Output the (x, y) coordinate of the center of the cell containing the given text.  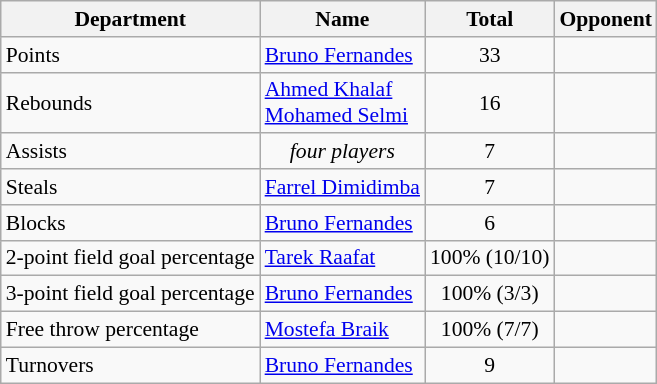
Assists (130, 152)
2-point field goal percentage (130, 258)
Total (490, 19)
Opponent (606, 19)
four players (342, 152)
Ahmed Khalaf Mohamed Selmi (342, 102)
Farrel Dimidimba (342, 187)
Tarek Raafat (342, 258)
Turnovers (130, 365)
Points (130, 55)
Mostefa Braik (342, 330)
Rebounds (130, 102)
Name (342, 19)
Free throw percentage (130, 330)
100% (10/10) (490, 258)
9 (490, 365)
100% (3/3) (490, 294)
Steals (130, 187)
Blocks (130, 223)
16 (490, 102)
33 (490, 55)
3-point field goal percentage (130, 294)
6 (490, 223)
100% (7/7) (490, 330)
Department (130, 19)
